Pinpoint the cell where the given text exists, returning its (x, y) midpoint coordinate. 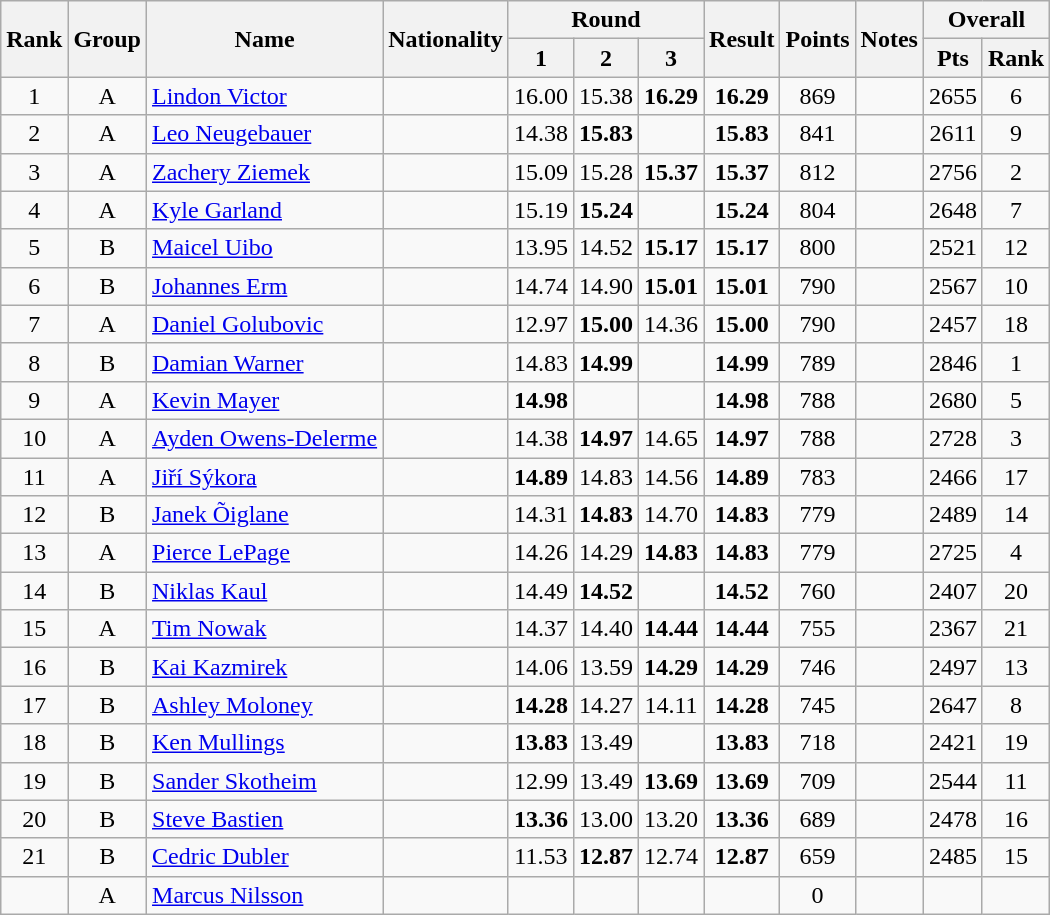
13.95 (540, 248)
15.09 (540, 172)
Daniel Golubovic (265, 324)
Lindon Victor (265, 96)
Ashley Moloney (265, 705)
11.53 (540, 857)
Maicel Uibo (265, 248)
2421 (952, 743)
14.26 (540, 553)
Niklas Kaul (265, 591)
14.49 (540, 591)
Points (818, 39)
Jiří Sýkora (265, 477)
Overall (986, 20)
659 (818, 857)
12.99 (540, 781)
Sander Skotheim (265, 781)
Cedric Dubler (265, 857)
2466 (952, 477)
14.36 (670, 324)
13.59 (606, 667)
2489 (952, 515)
2611 (952, 134)
2544 (952, 781)
14.31 (540, 515)
Notes (889, 39)
Janek Õiglane (265, 515)
Marcus Nilsson (265, 895)
709 (818, 781)
2680 (952, 400)
14.37 (540, 629)
Kai Kazmirek (265, 667)
Johannes Erm (265, 286)
Pierce LePage (265, 553)
Pts (952, 58)
2485 (952, 857)
789 (818, 362)
800 (818, 248)
Round (606, 20)
16.00 (540, 96)
13.20 (670, 819)
13.00 (606, 819)
14.65 (670, 438)
689 (818, 819)
15.28 (606, 172)
Zachery Ziemek (265, 172)
0 (818, 895)
15.19 (540, 210)
12.97 (540, 324)
2367 (952, 629)
Tim Nowak (265, 629)
2725 (952, 553)
2478 (952, 819)
Kyle Garland (265, 210)
Ken Mullings (265, 743)
Leo Neugebauer (265, 134)
2521 (952, 248)
Group (108, 39)
14.06 (540, 667)
869 (818, 96)
2648 (952, 210)
841 (818, 134)
14.90 (606, 286)
2655 (952, 96)
14.11 (670, 705)
2647 (952, 705)
2728 (952, 438)
Name (265, 39)
760 (818, 591)
745 (818, 705)
14.70 (670, 515)
2567 (952, 286)
Steve Bastien (265, 819)
755 (818, 629)
783 (818, 477)
2407 (952, 591)
804 (818, 210)
14.56 (670, 477)
Ayden Owens-Delerme (265, 438)
Nationality (446, 39)
14.27 (606, 705)
812 (818, 172)
746 (818, 667)
Damian Warner (265, 362)
2497 (952, 667)
2756 (952, 172)
2846 (952, 362)
14.74 (540, 286)
2457 (952, 324)
14.40 (606, 629)
Result (742, 39)
Kevin Mayer (265, 400)
718 (818, 743)
15.38 (606, 96)
12.74 (670, 857)
